Detect which cell encompasses the target text, then output its [X, Y] center coordinate. 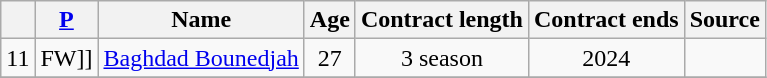
27 [330, 58]
2024 [606, 58]
Name [201, 20]
Contract ends [606, 20]
3 season [442, 58]
FW]] [66, 58]
Source [724, 20]
Baghdad Bounedjah [201, 58]
11 [18, 58]
P [66, 20]
Contract length [442, 20]
Age [330, 20]
